Search for the cell housing the specified text and yield its [x, y] center coordinate. 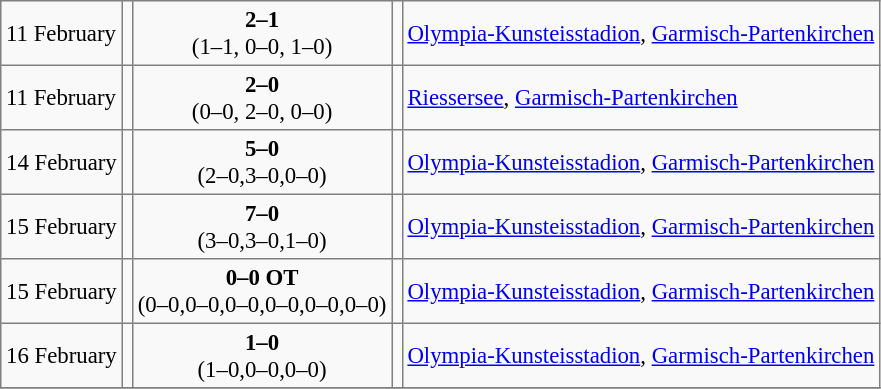
2–0(0–0, 2–0, 0–0) [262, 97]
0–0 OT(0–0,0–0,0–0,0–0,0–0,0–0) [262, 291]
5–0(2–0,3–0,0–0) [262, 162]
1–0(1–0,0–0,0–0) [262, 355]
14 February [62, 162]
16 February [62, 355]
2–1(1–1, 0–0, 1–0) [262, 33]
7–0(3–0,3–0,1–0) [262, 226]
Riessersee, Garmisch-Partenkirchen [640, 97]
